Output the [X, Y] coordinate of the center of the cell containing the given text.  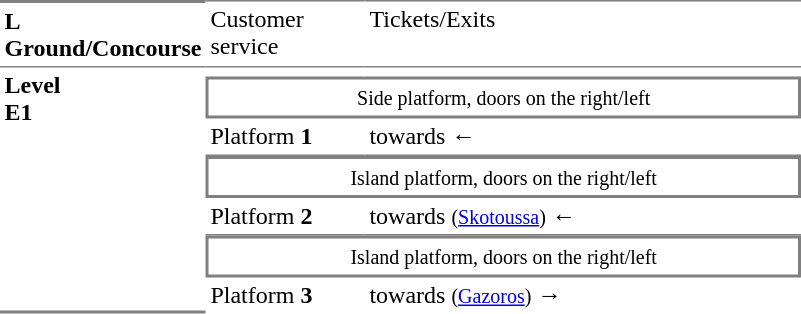
LevelΕ1 [103, 191]
LGround/Concourse [103, 34]
towards ← [583, 137]
Platform 2 [286, 217]
Platform 3 [286, 296]
Platform 1 [286, 137]
Tickets/Exits [583, 34]
Customer service [286, 34]
towards (Skotoussa) ← [583, 217]
towards (Gazoros) → [583, 296]
